From the cell containing the given text, extract its center point as [x, y] coordinate. 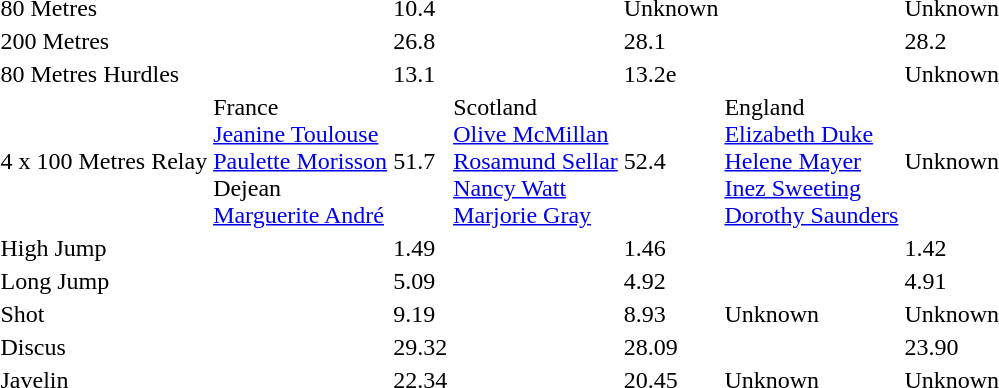
FranceJeanine ToulousePaulette MorissonDejeanMarguerite André [300, 161]
9.19 [420, 314]
1.49 [420, 248]
13.1 [420, 74]
8.93 [671, 314]
51.7 [420, 161]
1.46 [671, 248]
28.1 [671, 41]
Unknown [812, 314]
ScotlandOlive McMillanRosamund SellarNancy WattMarjorie Gray [536, 161]
13.2e [671, 74]
28.09 [671, 347]
29.32 [420, 347]
EnglandElizabeth DukeHelene MayerInez SweetingDorothy Saunders [812, 161]
5.09 [420, 281]
4.92 [671, 281]
52.4 [671, 161]
26.8 [420, 41]
